Locate the cell with the specified text and output its (x, y) center coordinate. 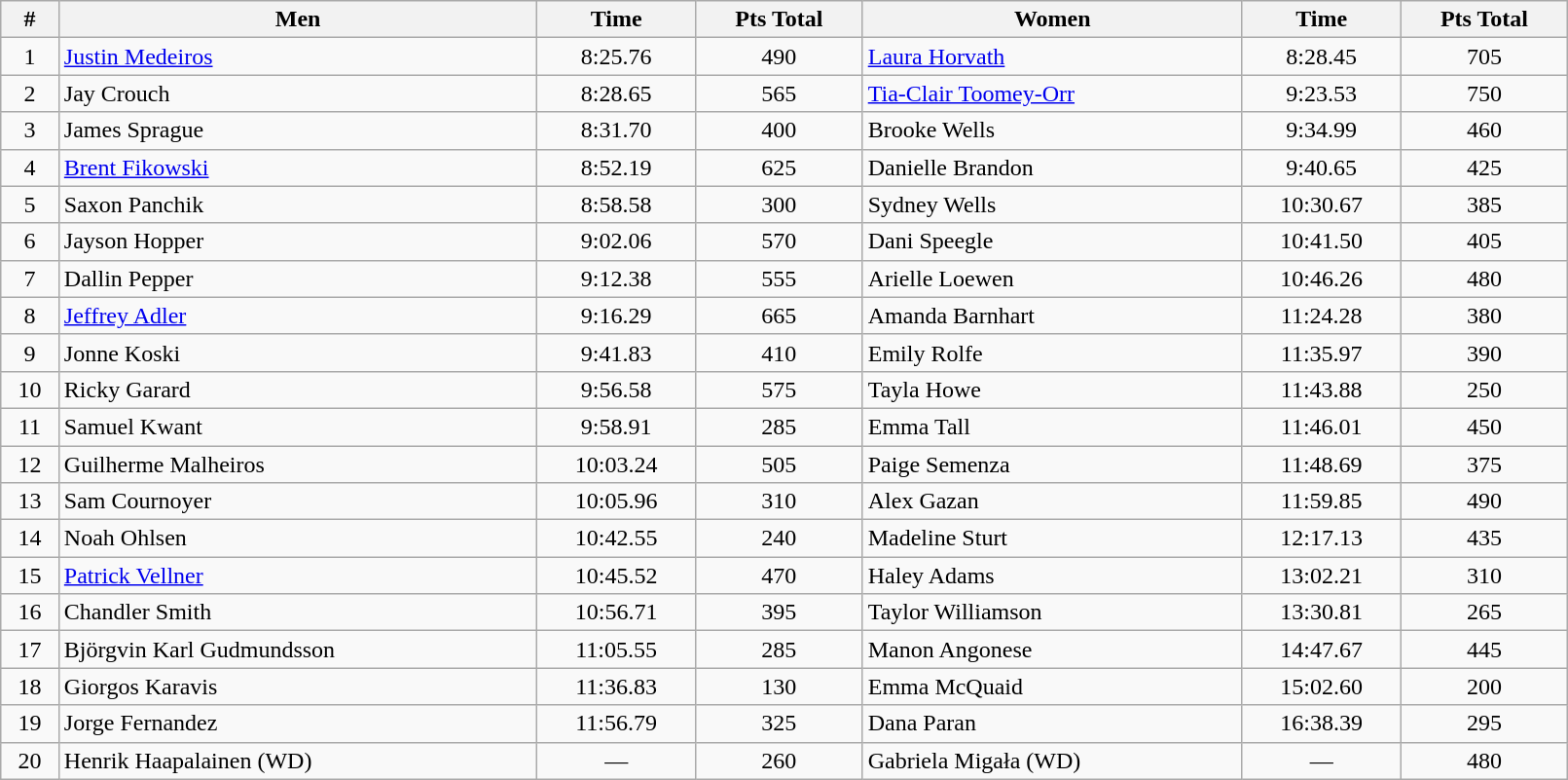
Women (1052, 19)
410 (779, 353)
13 (30, 501)
14:47.67 (1322, 650)
9:56.58 (617, 390)
Arielle Loewen (1052, 279)
5 (30, 204)
Ricky Garard (298, 390)
6 (30, 241)
10:41.50 (1322, 241)
405 (1484, 241)
575 (779, 390)
Laura Horvath (1052, 56)
Madeline Sturt (1052, 539)
Gabriela Migała (WD) (1052, 761)
Jay Crouch (298, 93)
130 (779, 687)
Dallin Pepper (298, 279)
Giorgos Karavis (298, 687)
11 (30, 427)
16 (30, 613)
375 (1484, 464)
8:25.76 (617, 56)
9:58.91 (617, 427)
14 (30, 539)
7 (30, 279)
11:43.88 (1322, 390)
9:34.99 (1322, 130)
570 (779, 241)
Patrick Vellner (298, 576)
300 (779, 204)
8:28.45 (1322, 56)
Justin Medeiros (298, 56)
11:48.69 (1322, 464)
Haley Adams (1052, 576)
705 (1484, 56)
Alex Gazan (1052, 501)
200 (1484, 687)
Samuel Kwant (298, 427)
9:16.29 (617, 316)
# (30, 19)
Dani Speegle (1052, 241)
Brent Fikowski (298, 167)
9:02.06 (617, 241)
395 (779, 613)
10:46.26 (1322, 279)
9:12.38 (617, 279)
Men (298, 19)
10:42.55 (617, 539)
11:46.01 (1322, 427)
295 (1484, 724)
470 (779, 576)
2 (30, 93)
625 (779, 167)
Guilherme Malheiros (298, 464)
9:23.53 (1322, 93)
10:45.52 (617, 576)
385 (1484, 204)
Danielle Brandon (1052, 167)
4 (30, 167)
445 (1484, 650)
750 (1484, 93)
8:28.65 (617, 93)
Henrik Haapalainen (WD) (298, 761)
Manon Angonese (1052, 650)
240 (779, 539)
Jeffrey Adler (298, 316)
505 (779, 464)
8 (30, 316)
Björgvin Karl Gudmundsson (298, 650)
265 (1484, 613)
9:40.65 (1322, 167)
16:38.39 (1322, 724)
435 (1484, 539)
11:36.83 (617, 687)
665 (779, 316)
11:35.97 (1322, 353)
565 (779, 93)
Emily Rolfe (1052, 353)
3 (30, 130)
11:24.28 (1322, 316)
James Sprague (298, 130)
19 (30, 724)
Noah Ohlsen (298, 539)
Dana Paran (1052, 724)
425 (1484, 167)
10:56.71 (617, 613)
460 (1484, 130)
Brooke Wells (1052, 130)
11:56.79 (617, 724)
10:05.96 (617, 501)
Saxon Panchik (298, 204)
450 (1484, 427)
20 (30, 761)
11:59.85 (1322, 501)
11:05.55 (617, 650)
8:52.19 (617, 167)
Jorge Fernandez (298, 724)
Sydney Wells (1052, 204)
10:30.67 (1322, 204)
Sam Cournoyer (298, 501)
1 (30, 56)
Emma McQuaid (1052, 687)
555 (779, 279)
Paige Semenza (1052, 464)
10:03.24 (617, 464)
Tia-Clair Toomey-Orr (1052, 93)
400 (779, 130)
8:58.58 (617, 204)
12 (30, 464)
Amanda Barnhart (1052, 316)
9:41.83 (617, 353)
9 (30, 353)
380 (1484, 316)
18 (30, 687)
13:02.21 (1322, 576)
Tayla Howe (1052, 390)
390 (1484, 353)
10 (30, 390)
Jonne Koski (298, 353)
15:02.60 (1322, 687)
8:31.70 (617, 130)
250 (1484, 390)
12:17.13 (1322, 539)
Jayson Hopper (298, 241)
260 (779, 761)
Emma Tall (1052, 427)
13:30.81 (1322, 613)
17 (30, 650)
Taylor Williamson (1052, 613)
Chandler Smith (298, 613)
15 (30, 576)
325 (779, 724)
